Output the (x, y) coordinate of the center of the cell containing the given text.  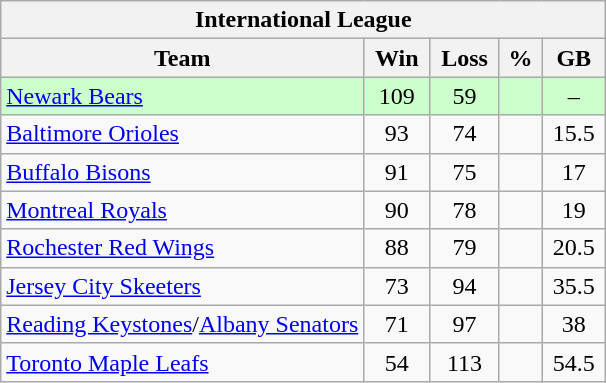
GB (574, 58)
Newark Bears (182, 96)
71 (397, 324)
54 (397, 362)
Baltimore Orioles (182, 134)
78 (465, 210)
97 (465, 324)
35.5 (574, 286)
88 (397, 248)
90 (397, 210)
– (574, 96)
93 (397, 134)
79 (465, 248)
59 (465, 96)
113 (465, 362)
73 (397, 286)
Buffalo Bisons (182, 172)
Montreal Royals (182, 210)
19 (574, 210)
Reading Keystones/Albany Senators (182, 324)
% (520, 58)
74 (465, 134)
Toronto Maple Leafs (182, 362)
Loss (465, 58)
20.5 (574, 248)
94 (465, 286)
109 (397, 96)
Team (182, 58)
15.5 (574, 134)
91 (397, 172)
Win (397, 58)
54.5 (574, 362)
Jersey City Skeeters (182, 286)
38 (574, 324)
International League (304, 20)
17 (574, 172)
Rochester Red Wings (182, 248)
75 (465, 172)
